Provide the (x, y) coordinate of the cell's center where the given text is located.  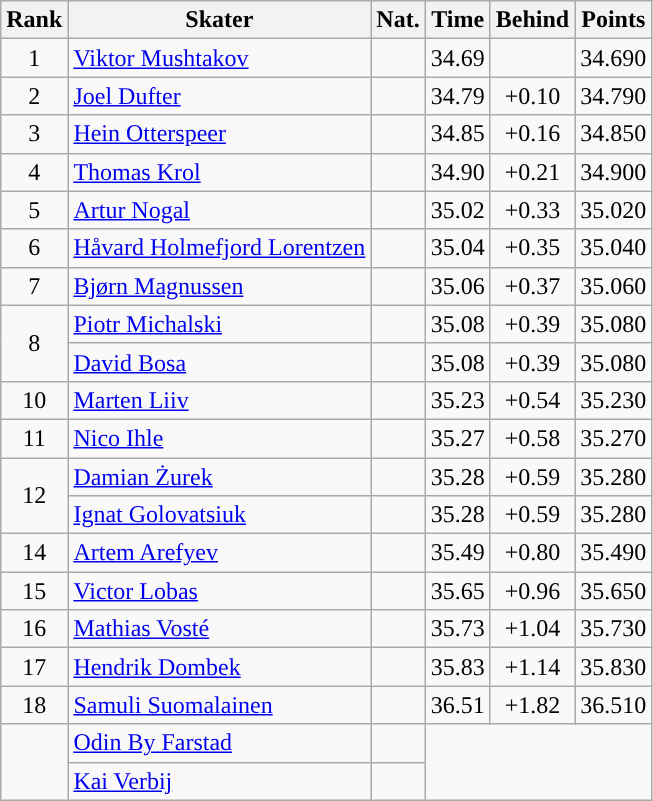
+1.14 (532, 667)
35.73 (458, 629)
10 (34, 400)
34.690 (614, 58)
4 (34, 172)
Behind (532, 20)
David Bosa (220, 362)
17 (34, 667)
Hendrik Dombek (220, 667)
Nico Ihle (220, 438)
Kai Verbij (220, 781)
36.510 (614, 705)
35.49 (458, 553)
Ignat Golovatsiuk (220, 515)
35.060 (614, 286)
+0.96 (532, 591)
35.730 (614, 629)
+0.16 (532, 134)
Damian Żurek (220, 477)
11 (34, 438)
Hein Otterspeer (220, 134)
Odin By Farstad (220, 743)
Points (614, 20)
Samuli Suomalainen (220, 705)
Bjørn Magnussen (220, 286)
Artur Nogal (220, 210)
35.270 (614, 438)
Artem Arefyev (220, 553)
Time (458, 20)
36.51 (458, 705)
15 (34, 591)
35.490 (614, 553)
34.850 (614, 134)
34.69 (458, 58)
12 (34, 496)
Mathias Vosté (220, 629)
1 (34, 58)
35.650 (614, 591)
+0.10 (532, 96)
Viktor Mushtakov (220, 58)
+0.54 (532, 400)
8 (34, 343)
35.23 (458, 400)
Nat. (398, 20)
+0.58 (532, 438)
+1.04 (532, 629)
35.230 (614, 400)
35.040 (614, 248)
Skater (220, 20)
35.83 (458, 667)
35.02 (458, 210)
+0.35 (532, 248)
35.830 (614, 667)
35.020 (614, 210)
6 (34, 248)
Marten Liiv (220, 400)
35.06 (458, 286)
2 (34, 96)
Joel Dufter (220, 96)
5 (34, 210)
+1.82 (532, 705)
16 (34, 629)
+0.37 (532, 286)
34.90 (458, 172)
34.900 (614, 172)
3 (34, 134)
34.85 (458, 134)
18 (34, 705)
7 (34, 286)
+0.33 (532, 210)
35.65 (458, 591)
35.27 (458, 438)
35.04 (458, 248)
14 (34, 553)
Thomas Krol (220, 172)
Rank (34, 20)
Victor Lobas (220, 591)
+0.80 (532, 553)
Piotr Michalski (220, 324)
Håvard Holmefjord Lorentzen (220, 248)
+0.21 (532, 172)
34.79 (458, 96)
34.790 (614, 96)
